Extract the [x, y] coordinate from the center of the cell holding the provided text.  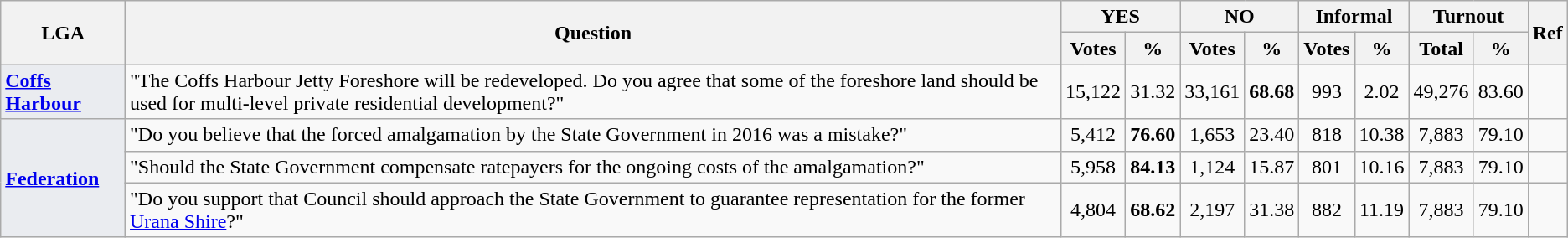
Total [1441, 49]
Informal [1354, 17]
1,124 [1213, 167]
Coffs Harbour [64, 92]
Question [593, 33]
31.38 [1271, 210]
"Do you believe that the forced amalgamation by the State Government in 2016 was a mistake?" [593, 135]
83.60 [1501, 92]
2,197 [1213, 210]
5,412 [1094, 135]
NO [1240, 17]
68.68 [1271, 92]
801 [1327, 167]
10.16 [1382, 167]
5,958 [1094, 167]
11.19 [1382, 210]
"Do you support that Council should approach the State Government to guarantee representation for the former Urana Shire?" [593, 210]
31.32 [1153, 92]
23.40 [1271, 135]
LGA [64, 33]
10.38 [1382, 135]
68.62 [1153, 210]
1,653 [1213, 135]
4,804 [1094, 210]
49,276 [1441, 92]
76.60 [1153, 135]
2.02 [1382, 92]
15,122 [1094, 92]
33,161 [1213, 92]
Turnout [1468, 17]
15.87 [1271, 167]
Federation [64, 178]
818 [1327, 135]
YES [1121, 17]
84.13 [1153, 167]
993 [1327, 92]
"Should the State Government compensate ratepayers for the ongoing costs of the amalgamation?" [593, 167]
882 [1327, 210]
Ref [1548, 33]
